Identify which cell holds the provided text, then report its (X, Y) central coordinate. 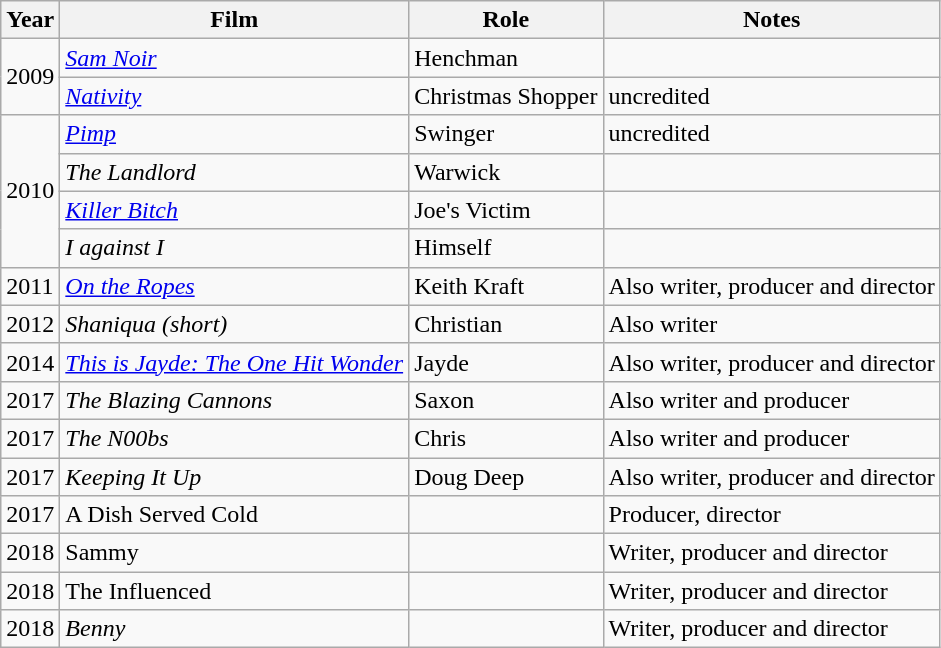
Benny (234, 629)
A Dish Served Cold (234, 515)
Sammy (234, 553)
Swinger (506, 134)
Also writer (772, 324)
2009 (30, 77)
The N00bs (234, 438)
Christmas Shopper (506, 96)
Sam Noir (234, 58)
I against I (234, 248)
2011 (30, 286)
Film (234, 20)
Henchman (506, 58)
On the Ropes (234, 286)
Keith Kraft (506, 286)
Warwick (506, 172)
Chris (506, 438)
Killer Bitch (234, 210)
The Influenced (234, 591)
2014 (30, 362)
Christian (506, 324)
2010 (30, 191)
2012 (30, 324)
Year (30, 20)
Doug Deep (506, 477)
Nativity (234, 96)
Jayde (506, 362)
Joe's Victim (506, 210)
Pimp (234, 134)
Keeping It Up (234, 477)
Himself (506, 248)
The Blazing Cannons (234, 400)
Shaniqua (short) (234, 324)
The Landlord (234, 172)
Notes (772, 20)
Role (506, 20)
Saxon (506, 400)
Producer, director (772, 515)
This is Jayde: The One Hit Wonder (234, 362)
